Scan for the cell matching the given text and deliver its (x, y) coordinate at center. 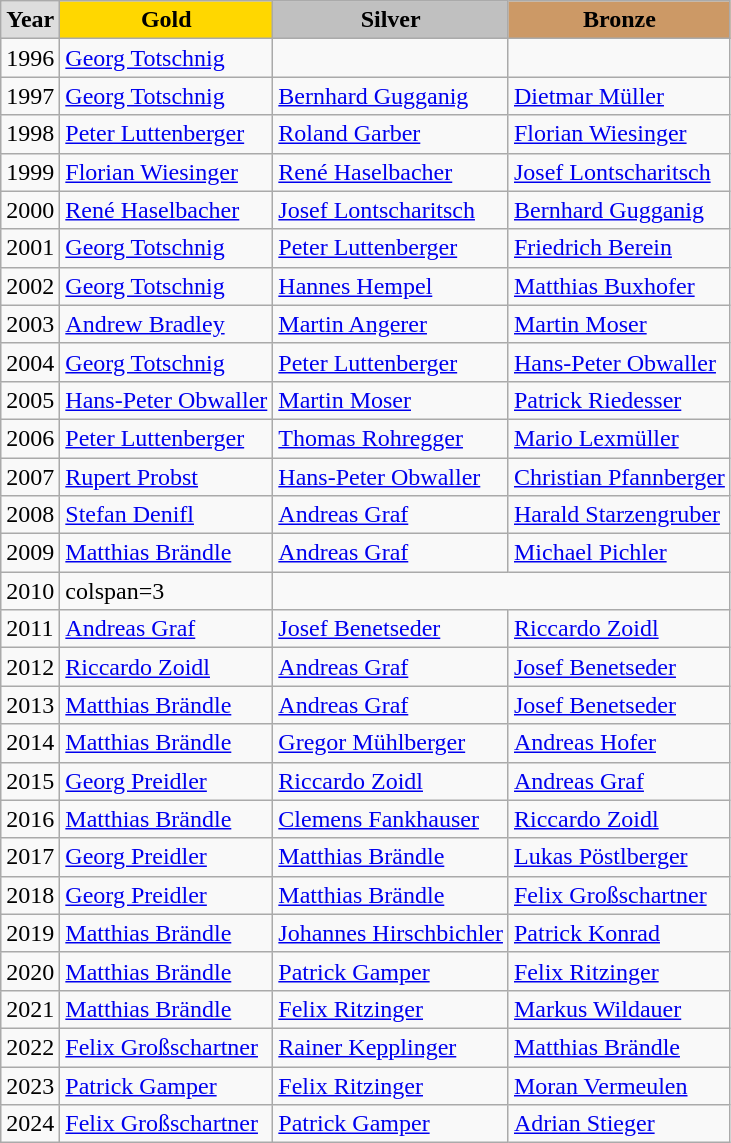
Roland Garber (391, 134)
Rupert Probst (166, 477)
Stefan Denifl (166, 515)
2022 (30, 1047)
2006 (30, 438)
1998 (30, 134)
Year (30, 20)
1997 (30, 96)
Gregor Mühlberger (391, 743)
Andrew Bradley (166, 324)
2020 (30, 971)
Bronze (619, 20)
2001 (30, 248)
1996 (30, 58)
2016 (30, 819)
colspan=3 (166, 591)
2014 (30, 743)
2011 (30, 629)
2018 (30, 895)
Patrick Riedesser (619, 400)
Hannes Hempel (391, 286)
Harald Starzengruber (619, 515)
Mario Lexmüller (619, 438)
Adrian Stieger (619, 1124)
2007 (30, 477)
Johannes Hirschbichler (391, 933)
2017 (30, 857)
Clemens Fankhauser (391, 819)
Thomas Rohregger (391, 438)
Moran Vermeulen (619, 1085)
2003 (30, 324)
2021 (30, 1009)
2008 (30, 515)
Christian Pfannberger (619, 477)
2009 (30, 553)
2012 (30, 667)
Silver (391, 20)
Lukas Pöstlberger (619, 857)
Markus Wildauer (619, 1009)
2004 (30, 362)
Michael Pichler (619, 553)
Dietmar Müller (619, 96)
2002 (30, 286)
Andreas Hofer (619, 743)
2005 (30, 400)
Patrick Konrad (619, 933)
2024 (30, 1124)
2023 (30, 1085)
2000 (30, 210)
Friedrich Berein (619, 248)
Rainer Kepplinger (391, 1047)
2019 (30, 933)
2015 (30, 781)
Martin Angerer (391, 324)
Matthias Buxhofer (619, 286)
2010 (30, 591)
1999 (30, 172)
Gold (166, 20)
2013 (30, 705)
